Determine the [x, y] coordinate at the center of the cell enclosing the given text.  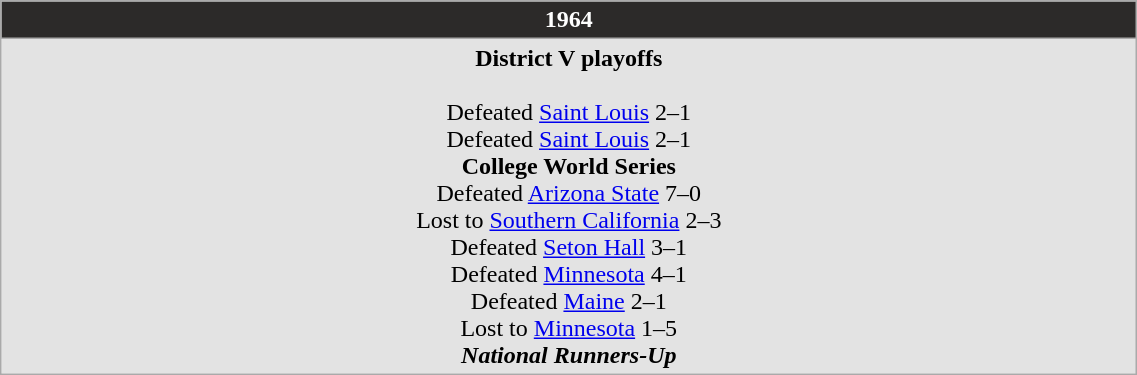
1964 [569, 20]
